Return [x, y] of the center of cell containing provided text 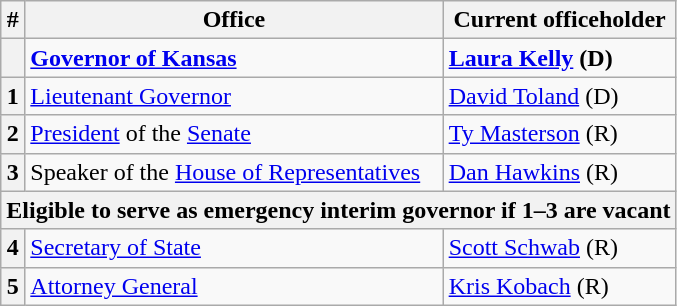
President of the Senate [234, 134]
Eligible to serve as emergency interim governor if 1–3 are vacant [338, 210]
3 [13, 172]
Dan Hawkins (R) [560, 172]
1 [13, 96]
2 [13, 134]
Current officeholder [560, 20]
Ty Masterson (R) [560, 134]
Governor of Kansas [234, 58]
Laura Kelly (D) [560, 58]
Attorney General [234, 286]
Lieutenant Governor [234, 96]
# [13, 20]
5 [13, 286]
Office [234, 20]
David Toland (D) [560, 96]
4 [13, 248]
Kris Kobach (R) [560, 286]
Secretary of State [234, 248]
Speaker of the House of Representatives [234, 172]
Scott Schwab (R) [560, 248]
